Scan for the cell matching the given text and deliver its (X, Y) coordinate at center. 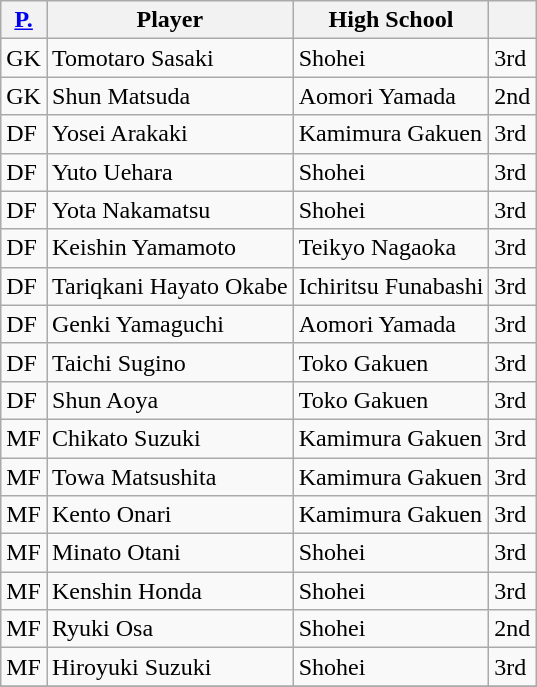
Chikato Suzuki (170, 438)
High School (391, 20)
Towa Matsushita (170, 477)
Yosei Arakaki (170, 134)
Keishin Yamamoto (170, 248)
P. (24, 20)
Shun Aoya (170, 400)
Player (170, 20)
Ryuki Osa (170, 629)
Ichiritsu Funabashi (391, 286)
Tomotaro Sasaki (170, 58)
Tariqkani Hayato Okabe (170, 286)
Minato Otani (170, 553)
Yota Nakamatsu (170, 210)
Hiroyuki Suzuki (170, 667)
Kento Onari (170, 515)
Taichi Sugino (170, 362)
Teikyo Nagaoka (391, 248)
Kenshin Honda (170, 591)
Shun Matsuda (170, 96)
Yuto Uehara (170, 172)
Genki Yamaguchi (170, 324)
